Extract the (X, Y) coordinate from the center of the cell holding the provided text.  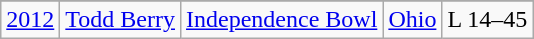
L 14–45 (488, 20)
Ohio (412, 20)
Independence Bowl (282, 20)
2012 (30, 20)
Todd Berry (120, 20)
